Identify which cell holds the provided text, then report its [X, Y] central coordinate. 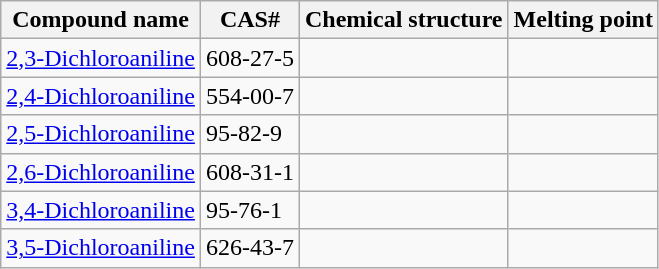
554-00-7 [250, 96]
2,3-Dichloroaniline [101, 58]
95-82-9 [250, 134]
3,5-Dichloroaniline [101, 248]
CAS# [250, 20]
2,4-Dichloroaniline [101, 96]
626-43-7 [250, 248]
2,6-Dichloroaniline [101, 172]
608-31-1 [250, 172]
3,4-Dichloroaniline [101, 210]
608-27-5 [250, 58]
Compound name [101, 20]
Chemical structure [404, 20]
Melting point [583, 20]
2,5-Dichloroaniline [101, 134]
95-76-1 [250, 210]
